Output the [X, Y] coordinate of the center of the cell containing the given text.  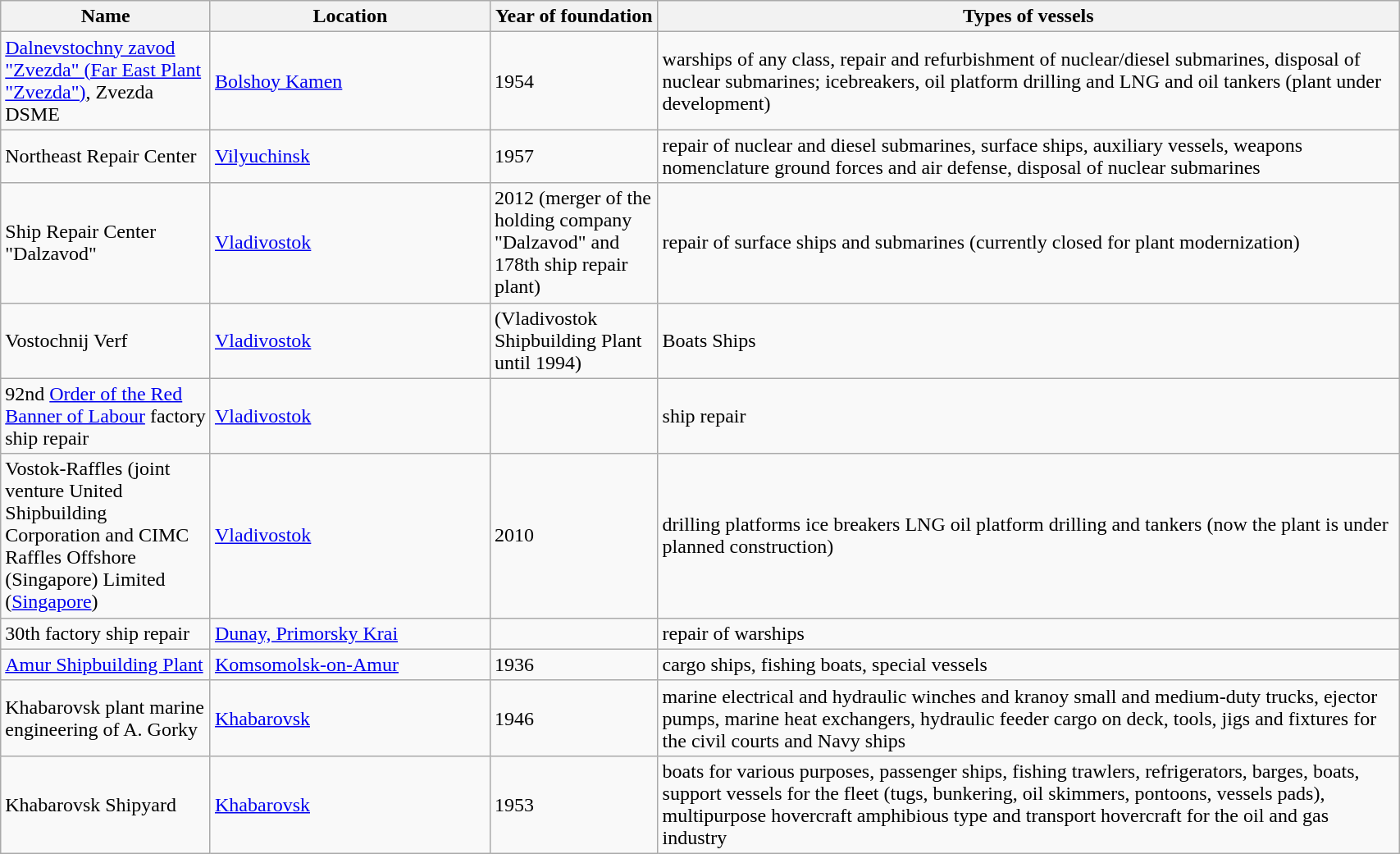
Vostok-Raffles (joint venture United Shipbuilding Corporation and CIMC Raffles Offshore (Singapore) Limited (Singapore) [106, 536]
2010 [574, 536]
Bolshoy Kamen [349, 80]
Northeast Repair Center [106, 156]
1953 [574, 804]
Ship Repair Center "Dalzavod" [106, 243]
1946 [574, 718]
Khabarovsk plant marine engineering of A. Gorky [106, 718]
drilling platforms ice breakers LNG oil platform drilling and tankers (now the plant is under planned construction) [1028, 536]
2012 (merger of the holding company "Dalzavod" and 178th ship repair plant) [574, 243]
1957 [574, 156]
ship repair [1028, 416]
Location [349, 16]
Vostochnij Verf [106, 340]
Amur Shipbuilding Plant [106, 664]
30th factory ship repair [106, 633]
Dalnevstochny zavod "Zvezda" (Far East Plant "Zvezda"), Zvezda DSME [106, 80]
Types of vessels [1028, 16]
Vilyuchinsk [349, 156]
Boats Ships [1028, 340]
1936 [574, 664]
Name [106, 16]
Komsomolsk-on-Amur [349, 664]
cargo ships, fishing boats, special vessels [1028, 664]
repair of warships [1028, 633]
92nd Order of the Red Banner of Labour factory ship repair [106, 416]
Dunay, Primorsky Krai [349, 633]
repair of surface ships and submarines (currently closed for plant modernization) [1028, 243]
Year of foundation [574, 16]
1954 [574, 80]
(Vladivostok Shipbuilding Plant until 1994) [574, 340]
Khabarovsk Shipyard [106, 804]
